Scan for the cell matching the given text and deliver its (X, Y) coordinate at center. 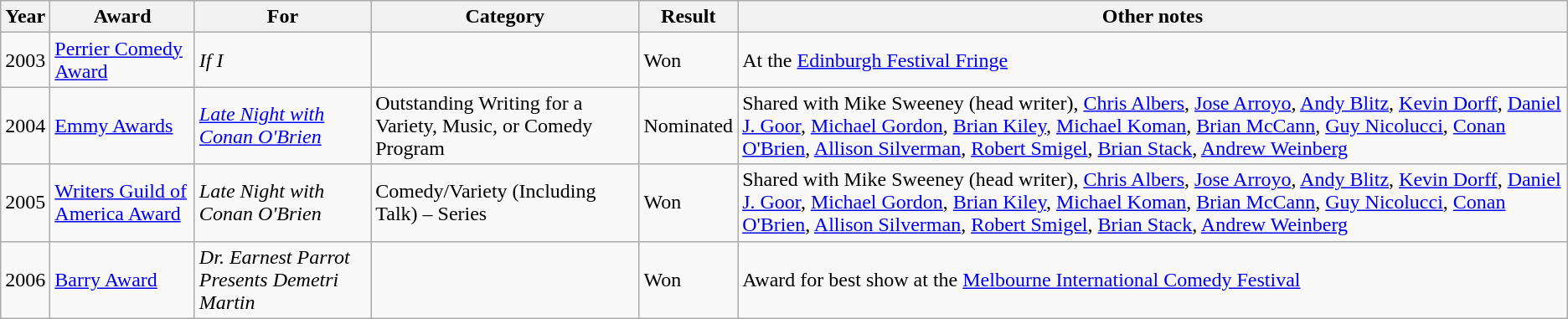
Barry Award (122, 280)
2003 (25, 60)
At the Edinburgh Festival Fringe (1153, 60)
Award for best show at the Melbourne International Comedy Festival (1153, 280)
Outstanding Writing for a Variety, Music, or Comedy Program (505, 126)
Nominated (689, 126)
Category (505, 17)
Year (25, 17)
2004 (25, 126)
2005 (25, 203)
Comedy/Variety (Including Talk) – Series (505, 203)
Dr. Earnest Parrot Presents Demetri Martin (282, 280)
2006 (25, 280)
Emmy Awards (122, 126)
For (282, 17)
Award (122, 17)
If I (282, 60)
Result (689, 17)
Perrier Comedy Award (122, 60)
Writers Guild of America Award (122, 203)
Other notes (1153, 17)
